Search for the cell housing the specified text and yield its [x, y] center coordinate. 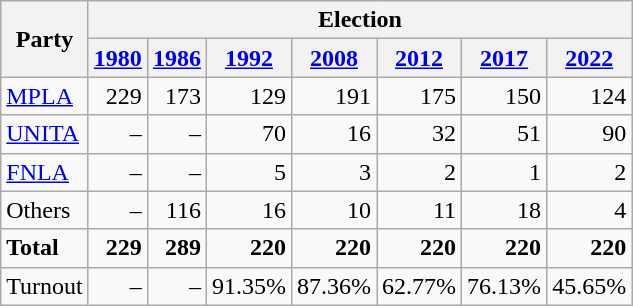
3 [334, 172]
191 [334, 96]
Total [45, 248]
2012 [420, 58]
4 [590, 210]
1 [504, 172]
116 [176, 210]
2022 [590, 58]
10 [334, 210]
124 [590, 96]
MPLA [45, 96]
18 [504, 210]
2008 [334, 58]
5 [248, 172]
UNITA [45, 134]
51 [504, 134]
Party [45, 39]
Others [45, 210]
1992 [248, 58]
87.36% [334, 286]
173 [176, 96]
11 [420, 210]
45.65% [590, 286]
70 [248, 134]
62.77% [420, 286]
Turnout [45, 286]
1986 [176, 58]
129 [248, 96]
289 [176, 248]
76.13% [504, 286]
2017 [504, 58]
FNLA [45, 172]
150 [504, 96]
90 [590, 134]
32 [420, 134]
1980 [118, 58]
175 [420, 96]
Election [360, 20]
91.35% [248, 286]
